Scan for the cell matching the given text and deliver its [x, y] coordinate at center. 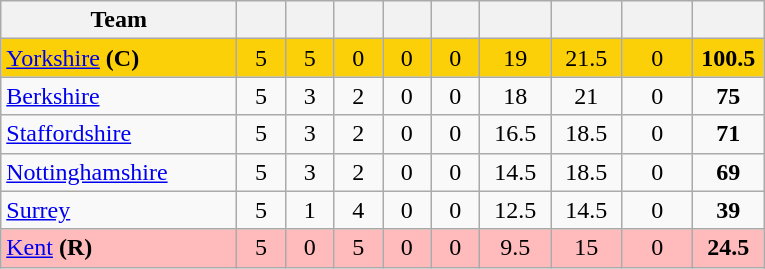
19 [516, 58]
Kent (R) [119, 248]
75 [728, 96]
15 [586, 248]
39 [728, 210]
18 [516, 96]
21.5 [586, 58]
69 [728, 172]
Nottinghamshire [119, 172]
9.5 [516, 248]
21 [586, 96]
Berkshire [119, 96]
Surrey [119, 210]
16.5 [516, 134]
12.5 [516, 210]
1 [310, 210]
4 [358, 210]
Staffordshire [119, 134]
24.5 [728, 248]
Yorkshire (C) [119, 58]
71 [728, 134]
100.5 [728, 58]
Team [119, 20]
